Capture the cell that displays the provided text and extract its [x, y] central coordinate. 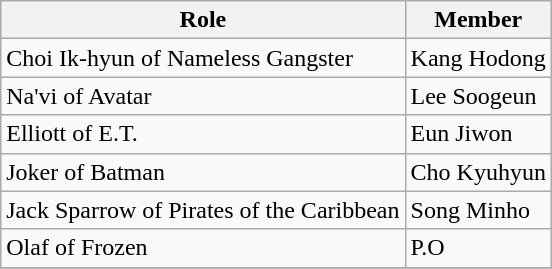
Cho Kyuhyun [478, 172]
Member [478, 20]
Kang Hodong [478, 58]
Jack Sparrow of Pirates of the Caribbean [203, 210]
P.O [478, 248]
Lee Soogeun [478, 96]
Elliott of E.T. [203, 134]
Choi Ik-hyun of Nameless Gangster [203, 58]
Olaf of Frozen [203, 248]
Song Minho [478, 210]
Role [203, 20]
Joker of Batman [203, 172]
Eun Jiwon [478, 134]
Na'vi of Avatar [203, 96]
